Extract the (X, Y) coordinate from the center of the cell holding the provided text.  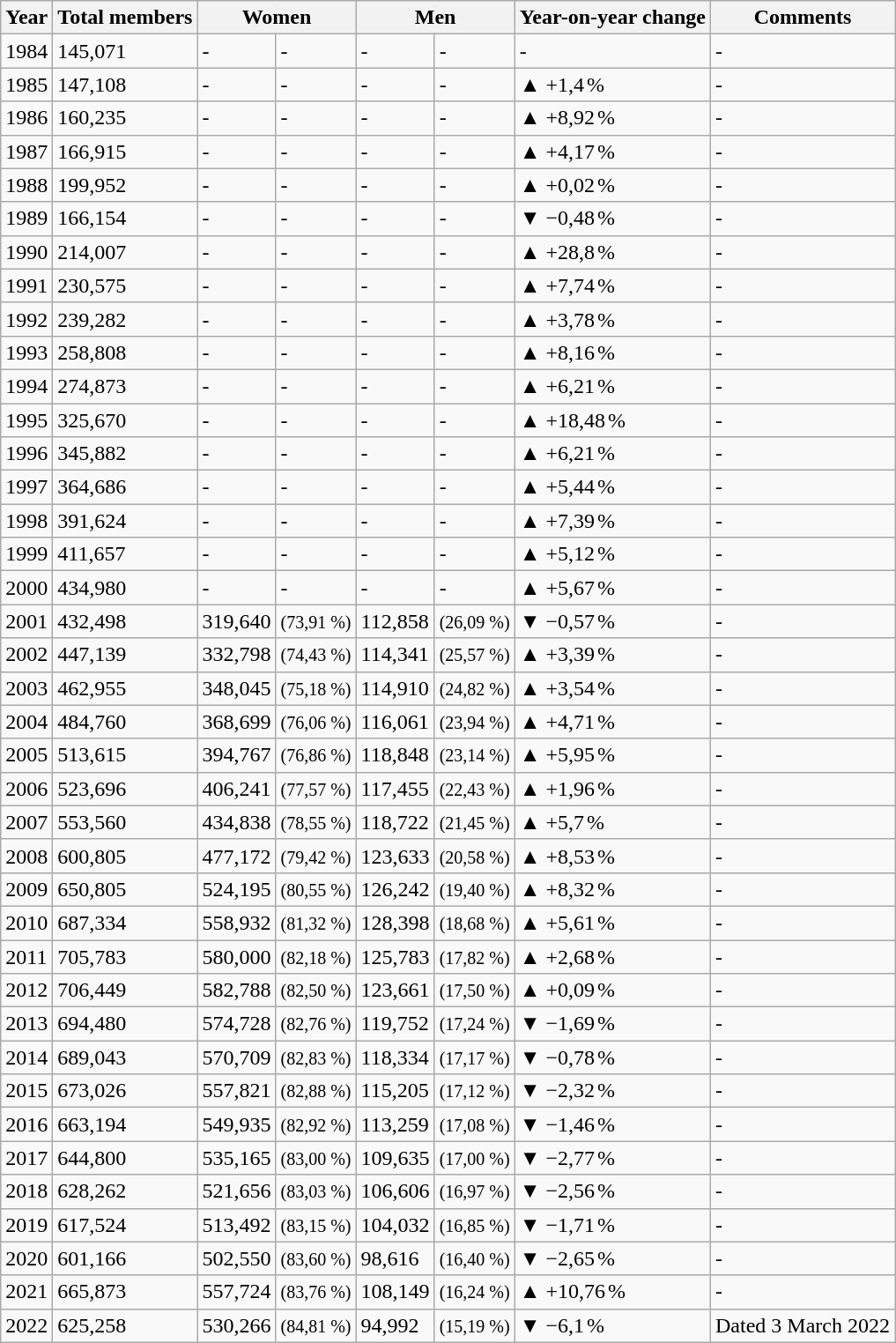
(17,82 %) (474, 956)
2021 (26, 1292)
▼ −6,1 % (612, 1325)
(15,19 %) (474, 1325)
(18,68 %) (474, 923)
▲ +8,32 % (612, 889)
(17,17 %) (474, 1057)
▲ +8,53 % (612, 856)
574,728 (236, 1024)
1997 (26, 487)
(77,57 %) (315, 789)
1998 (26, 521)
Year (26, 18)
(78,55 %) (315, 822)
123,661 (395, 991)
▼ −2,77 % (612, 1158)
1995 (26, 420)
535,165 (236, 1158)
1992 (26, 319)
(17,12 %) (474, 1091)
706,449 (125, 991)
601,166 (125, 1258)
166,154 (125, 219)
2006 (26, 789)
(82,88 %) (315, 1091)
(83,00 %) (315, 1158)
(82,83 %) (315, 1057)
145,071 (125, 51)
673,026 (125, 1091)
117,455 (395, 789)
▼ −2,65 % (612, 1258)
▲ +10,76 % (612, 1292)
1994 (26, 386)
2019 (26, 1225)
462,955 (125, 688)
▲ +2,68 % (612, 956)
(17,24 %) (474, 1024)
1984 (26, 51)
128,398 (395, 923)
118,848 (395, 755)
2016 (26, 1124)
2014 (26, 1057)
1985 (26, 85)
319,640 (236, 621)
▲ +3,78 % (612, 319)
332,798 (236, 655)
(76,86 %) (315, 755)
432,498 (125, 621)
▼ −1,46 % (612, 1124)
(23,94 %) (474, 722)
Dated 3 March 2022 (803, 1325)
502,550 (236, 1258)
530,266 (236, 1325)
(81,32 %) (315, 923)
▲ +8,92 % (612, 118)
(25,57 %) (474, 655)
348,045 (236, 688)
123,633 (395, 856)
1986 (26, 118)
582,788 (236, 991)
▲ +4,71 % (612, 722)
▲ +5,67 % (612, 588)
166,915 (125, 152)
(82,18 %) (315, 956)
484,760 (125, 722)
513,615 (125, 755)
94,992 (395, 1325)
406,241 (236, 789)
434,838 (236, 822)
(73,91 %) (315, 621)
160,235 (125, 118)
391,624 (125, 521)
(17,50 %) (474, 991)
580,000 (236, 956)
118,334 (395, 1057)
558,932 (236, 923)
570,709 (236, 1057)
(79,42 %) (315, 856)
147,108 (125, 85)
119,752 (395, 1024)
364,686 (125, 487)
Women (277, 18)
(84,81 %) (315, 1325)
274,873 (125, 386)
(24,82 %) (474, 688)
(16,85 %) (474, 1225)
549,935 (236, 1124)
2013 (26, 1024)
625,258 (125, 1325)
(26,09 %) (474, 621)
689,043 (125, 1057)
(23,14 %) (474, 755)
394,767 (236, 755)
108,149 (395, 1292)
▲ +4,17 % (612, 152)
106,606 (395, 1191)
2004 (26, 722)
1988 (26, 185)
▲ +5,44 % (612, 487)
(16,40 %) (474, 1258)
2008 (26, 856)
▲ +18,48 % (612, 420)
(16,24 %) (474, 1292)
(22,43 %) (474, 789)
▲ +1,96 % (612, 789)
523,696 (125, 789)
345,882 (125, 454)
126,242 (395, 889)
694,480 (125, 1024)
▼ −1,69 % (612, 1024)
115,205 (395, 1091)
1987 (26, 152)
1999 (26, 554)
705,783 (125, 956)
(20,58 %) (474, 856)
109,635 (395, 1158)
513,492 (236, 1225)
▲ +5,61 % (612, 923)
114,910 (395, 688)
2020 (26, 1258)
2015 (26, 1091)
2007 (26, 822)
98,616 (395, 1258)
Comments (803, 18)
2011 (26, 956)
(83,15 %) (315, 1225)
(75,18 %) (315, 688)
434,980 (125, 588)
628,262 (125, 1191)
521,656 (236, 1191)
(82,50 %) (315, 991)
112,858 (395, 621)
104,032 (395, 1225)
1990 (26, 252)
2022 (26, 1325)
368,699 (236, 722)
447,139 (125, 655)
(82,92 %) (315, 1124)
Year-on-year change (612, 18)
2000 (26, 588)
477,172 (236, 856)
2017 (26, 1158)
2002 (26, 655)
113,259 (395, 1124)
(83,76 %) (315, 1292)
▲ +8,16 % (612, 352)
617,524 (125, 1225)
2009 (26, 889)
1989 (26, 219)
(83,03 %) (315, 1191)
(19,40 %) (474, 889)
2012 (26, 991)
▲ +1,4 % (612, 85)
(17,00 %) (474, 1158)
557,821 (236, 1091)
(74,43 %) (315, 655)
Men (435, 18)
▼ −0,78 % (612, 1057)
557,724 (236, 1292)
(21,45 %) (474, 822)
2001 (26, 621)
2018 (26, 1191)
650,805 (125, 889)
2005 (26, 755)
325,670 (125, 420)
(83,60 %) (315, 1258)
▲ +5,12 % (612, 554)
2010 (26, 923)
▼ −2,56 % (612, 1191)
▼ −2,32 % (612, 1091)
▲ +0,02 % (612, 185)
665,873 (125, 1292)
125,783 (395, 956)
(16,97 %) (474, 1191)
114,341 (395, 655)
600,805 (125, 856)
(17,08 %) (474, 1124)
(76,06 %) (315, 722)
524,195 (236, 889)
▲ +7,74 % (612, 286)
116,061 (395, 722)
Total members (125, 18)
▲ +7,39 % (612, 521)
▲ +3,54 % (612, 688)
▲ +5,7 % (612, 822)
▼ −0,48 % (612, 219)
230,575 (125, 286)
239,282 (125, 319)
687,334 (125, 923)
118,722 (395, 822)
553,560 (125, 822)
▼ −1,71 % (612, 1225)
214,007 (125, 252)
258,808 (125, 352)
▼ −0,57 % (612, 621)
▲ +28,8 % (612, 252)
▲ +5,95 % (612, 755)
199,952 (125, 185)
1993 (26, 352)
1996 (26, 454)
1991 (26, 286)
▲ +3,39 % (612, 655)
2003 (26, 688)
663,194 (125, 1124)
(80,55 %) (315, 889)
644,800 (125, 1158)
411,657 (125, 554)
(82,76 %) (315, 1024)
▲ +0,09 % (612, 991)
